Locate the cell with the specified text and output its [X, Y] center coordinate. 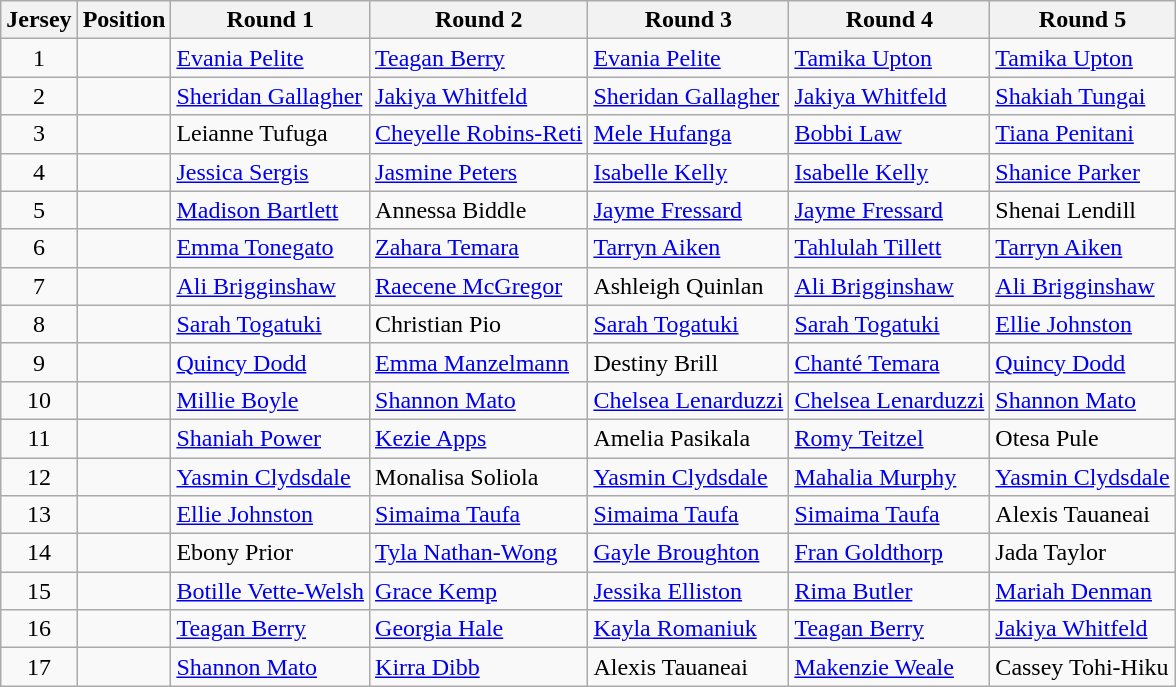
8 [39, 324]
Makenzie Weale [890, 667]
Round 4 [890, 20]
Round 2 [479, 20]
Annessa Biddle [479, 210]
Bobbi Law [890, 134]
Kayla Romaniuk [688, 629]
Gayle Broughton [688, 553]
Georgia Hale [479, 629]
17 [39, 667]
Mele Hufanga [688, 134]
Kezie Apps [479, 438]
Jessica Sergis [270, 172]
10 [39, 400]
Tyla Nathan-Wong [479, 553]
3 [39, 134]
Shakiah Tungai [1082, 96]
Amelia Pasikala [688, 438]
Kirra Dibb [479, 667]
Cheyelle Robins-Reti [479, 134]
11 [39, 438]
Christian Pio [479, 324]
Madison Bartlett [270, 210]
7 [39, 286]
Botille Vette-Welsh [270, 591]
Zahara Temara [479, 248]
13 [39, 515]
4 [39, 172]
Chanté Temara [890, 362]
Shenai Lendill [1082, 210]
Position [124, 20]
Grace Kemp [479, 591]
Jessika Elliston [688, 591]
1 [39, 58]
2 [39, 96]
Jada Taylor [1082, 553]
Monalisa Soliola [479, 477]
9 [39, 362]
Shaniah Power [270, 438]
Mariah Denman [1082, 591]
Round 1 [270, 20]
Fran Goldthorp [890, 553]
Cassey Tohi-Hiku [1082, 667]
Rima Butler [890, 591]
16 [39, 629]
Raecene McGregor [479, 286]
Emma Manzelmann [479, 362]
Shanice Parker [1082, 172]
Ashleigh Quinlan [688, 286]
12 [39, 477]
Destiny Brill [688, 362]
Millie Boyle [270, 400]
Jersey [39, 20]
Mahalia Murphy [890, 477]
Ebony Prior [270, 553]
Emma Tonegato [270, 248]
14 [39, 553]
Romy Teitzel [890, 438]
Tahlulah Tillett [890, 248]
15 [39, 591]
6 [39, 248]
5 [39, 210]
Jasmine Peters [479, 172]
Round 3 [688, 20]
Leianne Tufuga [270, 134]
Round 5 [1082, 20]
Tiana Penitani [1082, 134]
Otesa Pule [1082, 438]
